Identify which cell holds the provided text, then report its (X, Y) central coordinate. 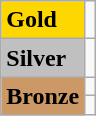
Bronze (43, 96)
Gold (43, 20)
Silver (43, 58)
